Detect which cell encompasses the target text, then output its (x, y) center coordinate. 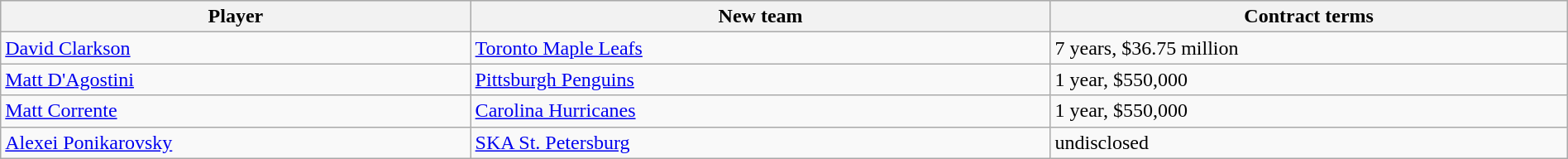
Pittsburgh Penguins (761, 79)
Carolina Hurricanes (761, 111)
7 years, $36.75 million (1308, 48)
Contract terms (1308, 17)
Matt Corrente (236, 111)
Player (236, 17)
Matt D'Agostini (236, 79)
undisclosed (1308, 142)
SKA St. Petersburg (761, 142)
Alexei Ponikarovsky (236, 142)
Toronto Maple Leafs (761, 48)
New team (761, 17)
David Clarkson (236, 48)
